Find where the given text appears and provide that cell's center as [X, Y] coordinate. 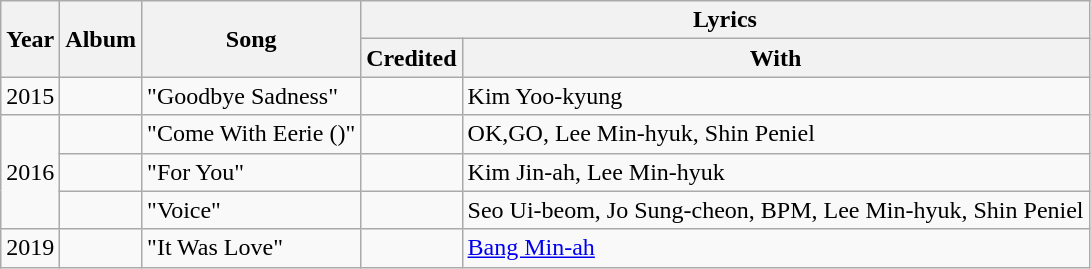
Seo Ui-beom, Jo Sung-cheon, BPM, Lee Min-hyuk, Shin Peniel [776, 210]
Kim Yoo-kyung [776, 96]
2019 [30, 248]
"Goodbye Sadness" [252, 96]
Lyrics [725, 20]
2015 [30, 96]
Song [252, 39]
Bang Min-ah [776, 248]
OK,GO, Lee Min-hyuk, Shin Peniel [776, 134]
Year [30, 39]
Album [101, 39]
Credited [412, 58]
Kim Jin-ah, Lee Min-hyuk [776, 172]
"For You" [252, 172]
"Voice" [252, 210]
"It Was Love" [252, 248]
"Come With Eerie ()" [252, 134]
2016 [30, 172]
With [776, 58]
